Extract the [x, y] coordinate from the center of the cell holding the provided text.  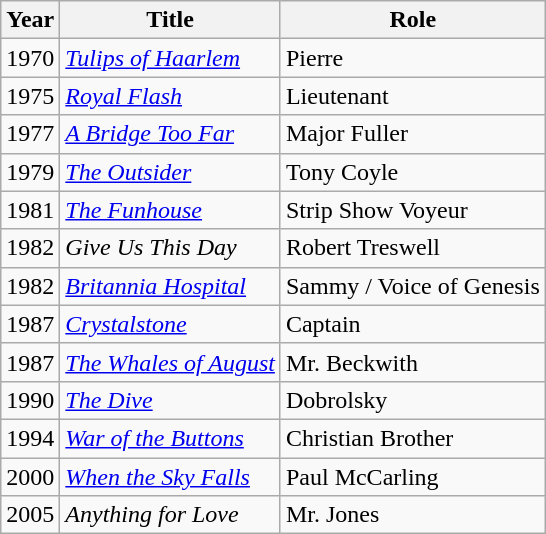
Give Us This Day [170, 248]
Anything for Love [170, 515]
Mr. Beckwith [412, 362]
Royal Flash [170, 96]
Britannia Hospital [170, 286]
The Funhouse [170, 210]
War of the Buttons [170, 438]
A Bridge Too Far [170, 134]
Year [30, 20]
Crystalstone [170, 324]
Strip Show Voyeur [412, 210]
Pierre [412, 58]
Captain [412, 324]
1990 [30, 400]
Lieutenant [412, 96]
1975 [30, 96]
The Whales of August [170, 362]
1979 [30, 172]
Tony Coyle [412, 172]
Robert Treswell [412, 248]
Dobrolsky [412, 400]
1994 [30, 438]
When the Sky Falls [170, 477]
2000 [30, 477]
Paul McCarling [412, 477]
Mr. Jones [412, 515]
Sammy / Voice of Genesis [412, 286]
Tulips of Haarlem [170, 58]
1970 [30, 58]
Major Fuller [412, 134]
1977 [30, 134]
2005 [30, 515]
1981 [30, 210]
Christian Brother [412, 438]
The Dive [170, 400]
Role [412, 20]
The Outsider [170, 172]
Title [170, 20]
